Locate the cell with the specified text and output its (x, y) center coordinate. 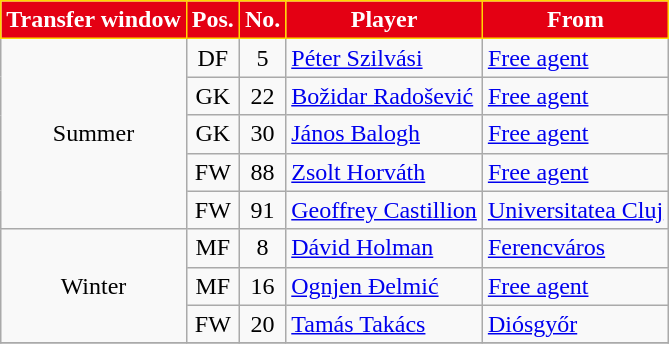
Božidar Radošević (384, 96)
No. (262, 20)
Dávid Holman (384, 248)
88 (262, 172)
Zsolt Horváth (384, 172)
Universitatea Cluj (575, 210)
Winter (94, 286)
91 (262, 210)
Pos. (212, 20)
Tamás Takács (384, 324)
DF (212, 58)
22 (262, 96)
Summer (94, 134)
János Balogh (384, 134)
Geoffrey Castillion (384, 210)
Péter Szilvási (384, 58)
20 (262, 324)
Diósgyőr (575, 324)
16 (262, 286)
Player (384, 20)
Ferencváros (575, 248)
8 (262, 248)
Ognjen Đelmić (384, 286)
From (575, 20)
5 (262, 58)
Transfer window (94, 20)
30 (262, 134)
